Return the [x, y] coordinate for the center point of the cell that contains the specified text.  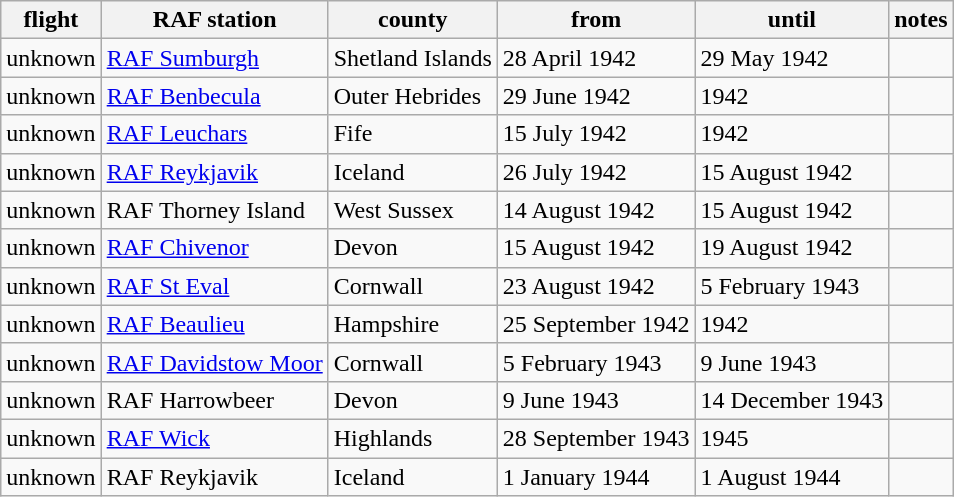
14 August 1942 [596, 210]
notes [921, 20]
14 December 1943 [792, 400]
RAF Sumburgh [214, 58]
RAF station [214, 20]
29 May 1942 [792, 58]
until [792, 20]
county [412, 20]
23 August 1942 [596, 286]
26 July 1942 [596, 172]
RAF Thorney Island [214, 210]
Hampshire [412, 324]
1 January 1944 [596, 477]
19 August 1942 [792, 248]
25 September 1942 [596, 324]
RAF Harrowbeer [214, 400]
West Sussex [412, 210]
1945 [792, 438]
RAF Wick [214, 438]
Outer Hebrides [412, 96]
RAF Benbecula [214, 96]
RAF Leuchars [214, 134]
Shetland Islands [412, 58]
RAF Davidstow Moor [214, 362]
29 June 1942 [596, 96]
flight [51, 20]
RAF Beaulieu [214, 324]
RAF Chivenor [214, 248]
Highlands [412, 438]
28 September 1943 [596, 438]
Fife [412, 134]
RAF St Eval [214, 286]
from [596, 20]
1 August 1944 [792, 477]
28 April 1942 [596, 58]
15 July 1942 [596, 134]
